Extract the (X, Y) coordinate from the center of the cell holding the provided text.  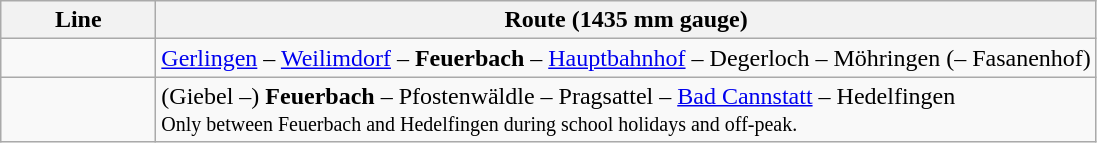
Line (78, 20)
Route (1435 mm gauge) (626, 20)
Gerlingen – Weilimdorf – Feuerbach – Hauptbahnhof – Degerloch – Möhringen (– Fasanenhof) (626, 58)
